Detect which cell encompasses the target text, then output its [X, Y] center coordinate. 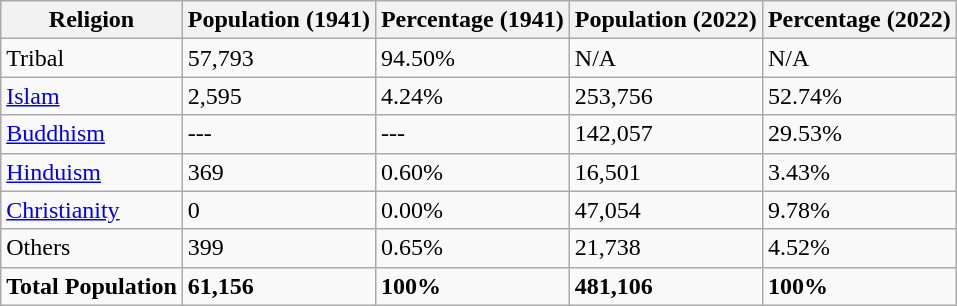
Population (2022) [666, 20]
29.53% [859, 134]
0 [278, 210]
21,738 [666, 248]
94.50% [472, 58]
52.74% [859, 96]
16,501 [666, 172]
Percentage (1941) [472, 20]
Population (1941) [278, 20]
Buddhism [92, 134]
47,054 [666, 210]
4.52% [859, 248]
57,793 [278, 58]
481,106 [666, 286]
0.60% [472, 172]
369 [278, 172]
Religion [92, 20]
0.65% [472, 248]
142,057 [666, 134]
0.00% [472, 210]
Hinduism [92, 172]
399 [278, 248]
Christianity [92, 210]
Others [92, 248]
3.43% [859, 172]
61,156 [278, 286]
4.24% [472, 96]
9.78% [859, 210]
Tribal [92, 58]
2,595 [278, 96]
Islam [92, 96]
253,756 [666, 96]
Total Population [92, 286]
Percentage (2022) [859, 20]
